Provide the [X, Y] coordinate of the cell's center where the given text is located.  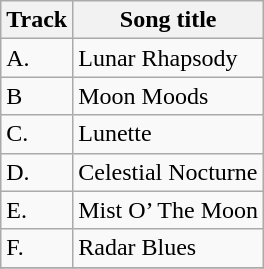
Song title [168, 20]
A. [37, 58]
B [37, 96]
Moon Moods [168, 96]
Radar Blues [168, 248]
Lunette [168, 134]
Mist O’ The Moon [168, 210]
E. [37, 210]
F. [37, 248]
D. [37, 172]
Lunar Rhapsody [168, 58]
Celestial Nocturne [168, 172]
Track [37, 20]
C. [37, 134]
